Determine the [X, Y] coordinate at the center of the cell enclosing the given text.  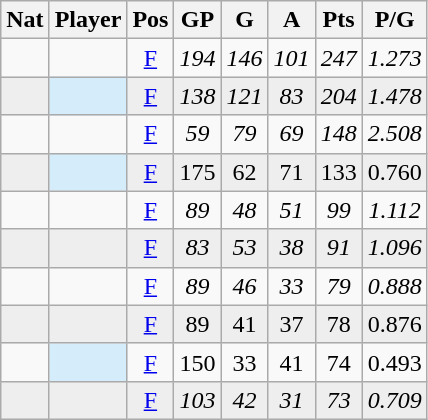
146 [244, 58]
2.508 [394, 134]
1.478 [394, 96]
194 [198, 58]
Pos [150, 20]
G [244, 20]
0.709 [394, 400]
38 [292, 248]
62 [244, 172]
73 [338, 400]
0.760 [394, 172]
0.493 [394, 362]
Player [88, 20]
51 [292, 210]
1.096 [394, 248]
99 [338, 210]
78 [338, 324]
P/G [394, 20]
69 [292, 134]
247 [338, 58]
48 [244, 210]
42 [244, 400]
121 [244, 96]
A [292, 20]
133 [338, 172]
175 [198, 172]
148 [338, 134]
0.888 [394, 286]
150 [198, 362]
59 [198, 134]
103 [198, 400]
46 [244, 286]
74 [338, 362]
0.876 [394, 324]
37 [292, 324]
1.112 [394, 210]
Nat [25, 20]
53 [244, 248]
31 [292, 400]
Pts [338, 20]
138 [198, 96]
91 [338, 248]
204 [338, 96]
101 [292, 58]
71 [292, 172]
1.273 [394, 58]
GP [198, 20]
